Find where the given text appears and provide that cell's center as (x, y) coordinate. 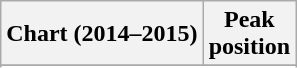
Peakposition (249, 34)
Chart (2014–2015) (102, 34)
